Locate the cell with the specified text and output its [X, Y] center coordinate. 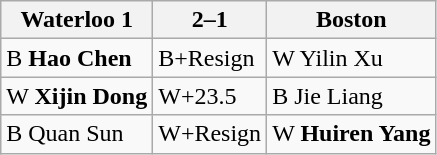
W Xijin Dong [77, 96]
W+23.5 [210, 96]
B Hao Chen [77, 58]
W+Resign [210, 134]
2–1 [210, 20]
B Quan Sun [77, 134]
B Jie Liang [352, 96]
W Yilin Xu [352, 58]
W Huiren Yang [352, 134]
Waterloo 1 [77, 20]
B+Resign [210, 58]
Boston [352, 20]
